Determine the [x, y] coordinate at the center of the cell enclosing the given text.  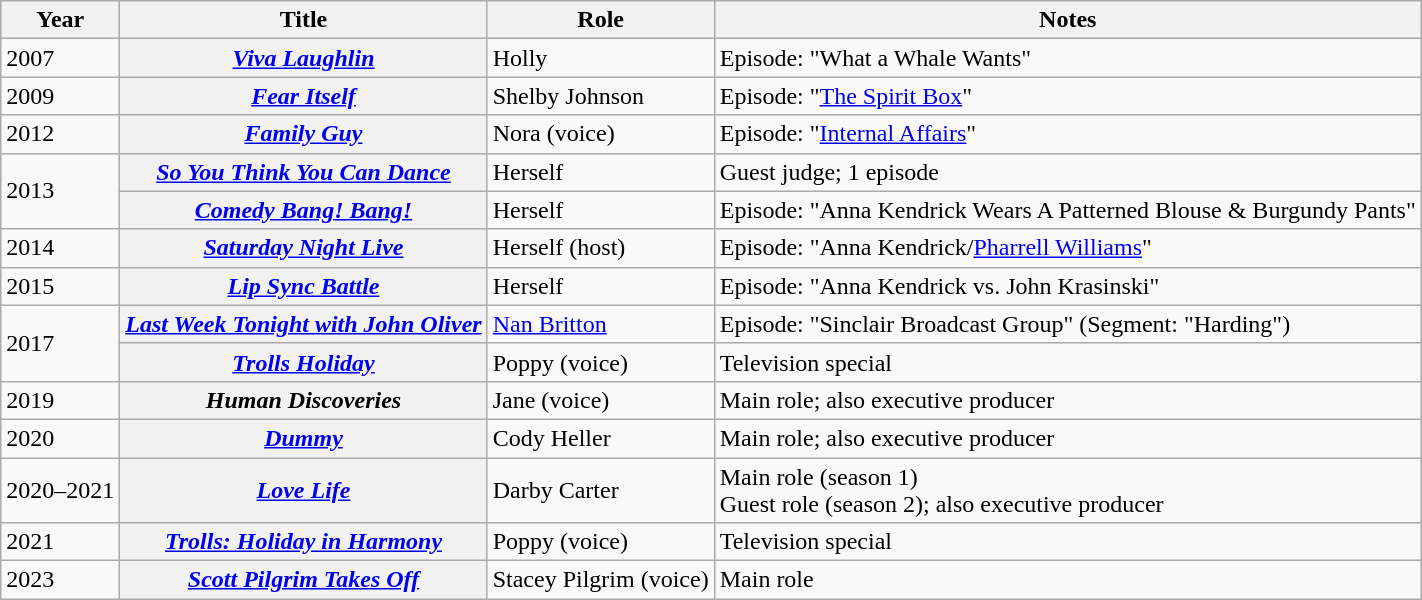
2009 [60, 96]
Episode: "Anna Kendrick Wears A Patterned Blouse & Burgundy Pants" [1068, 210]
2013 [60, 191]
Shelby Johnson [600, 96]
Saturday Night Live [304, 248]
Episode: "The Spirit Box" [1068, 96]
Episode: "What a Whale Wants" [1068, 58]
Comedy Bang! Bang! [304, 210]
Notes [1068, 20]
2012 [60, 134]
2019 [60, 400]
Cody Heller [600, 438]
Scott Pilgrim Takes Off [304, 580]
2020 [60, 438]
Fear Itself [304, 96]
Nora (voice) [600, 134]
Episode: "Anna Kendrick vs. John Krasinski" [1068, 286]
2021 [60, 542]
Trolls: Holiday in Harmony [304, 542]
2007 [60, 58]
Trolls Holiday [304, 362]
Holly [600, 58]
Role [600, 20]
Stacey Pilgrim (voice) [600, 580]
Family Guy [304, 134]
Love Life [304, 490]
2015 [60, 286]
Lip Sync Battle [304, 286]
2014 [60, 248]
Episode: "Anna Kendrick/Pharrell Williams" [1068, 248]
Episode: "Sinclair Broadcast Group" (Segment: "Harding") [1068, 324]
2017 [60, 343]
Year [60, 20]
Main role [1068, 580]
Darby Carter [600, 490]
Nan Britton [600, 324]
Guest judge; 1 episode [1068, 172]
Main role (season 1)Guest role (season 2); also executive producer [1068, 490]
Human Discoveries [304, 400]
Jane (voice) [600, 400]
Herself (host) [600, 248]
Viva Laughlin [304, 58]
Title [304, 20]
2023 [60, 580]
Episode: "Internal Affairs" [1068, 134]
2020–2021 [60, 490]
Dummy [304, 438]
Last Week Tonight with John Oliver [304, 324]
So You Think You Can Dance [304, 172]
